Find where the given text appears and provide that cell's center as (X, Y) coordinate. 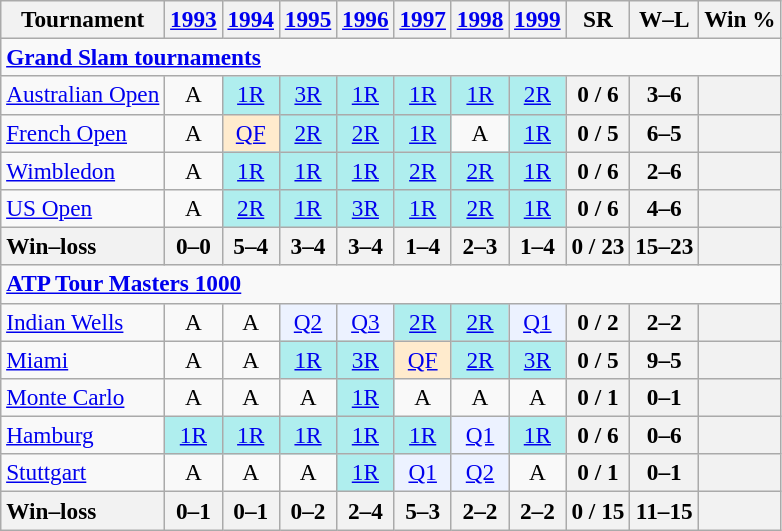
6–5 (664, 133)
0–6 (664, 435)
1993 (194, 19)
French Open (83, 133)
Grand Slam tournaments (391, 57)
Q3 (366, 322)
1998 (480, 19)
2–4 (366, 510)
Miami (83, 359)
Wimbledon (83, 170)
2–6 (664, 170)
1996 (366, 19)
11–15 (664, 510)
1995 (308, 19)
0 / 15 (598, 510)
4–6 (664, 208)
Australian Open (83, 95)
Stuttgart (83, 473)
Indian Wells (83, 322)
1994 (250, 19)
US Open (83, 208)
5–4 (250, 246)
Monte Carlo (83, 397)
Hamburg (83, 435)
5–3 (422, 510)
SR (598, 19)
0 / 2 (598, 322)
3–6 (664, 95)
Win % (740, 19)
15–23 (664, 246)
0 / 23 (598, 246)
2–3 (480, 246)
9–5 (664, 359)
0–0 (194, 246)
1999 (538, 19)
ATP Tour Masters 1000 (391, 284)
1997 (422, 19)
Tournament (83, 19)
0–2 (308, 510)
W–L (664, 19)
